Output the [x, y] coordinate of the center of the cell containing the given text.  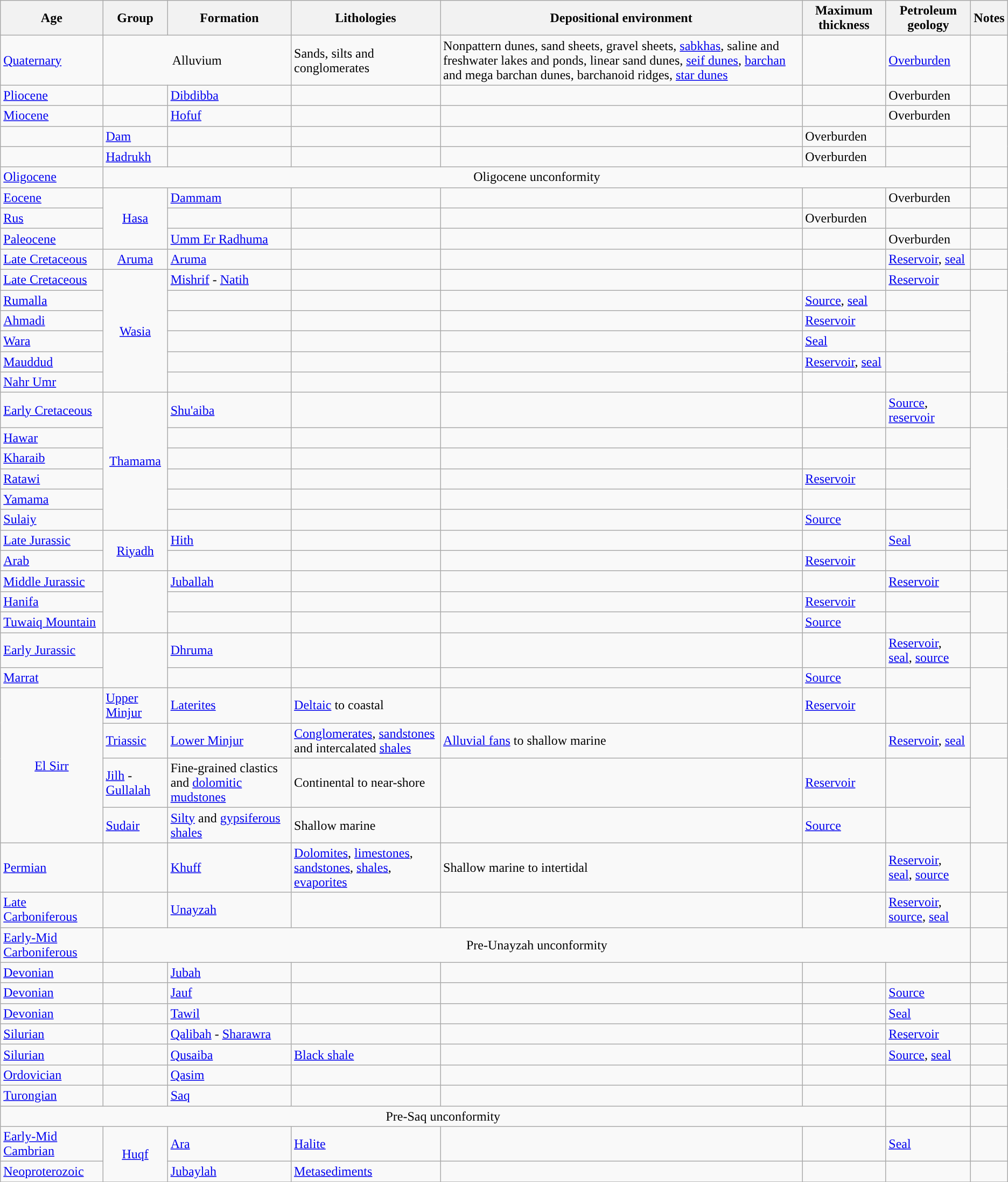
Conglomerates, sandstones and intercalated shales [366, 741]
Metasediments [366, 1172]
Early-Mid Carboniferous [52, 945]
Late Jurassic [52, 540]
Shallow marine to intertidal [621, 868]
Jubaylah [229, 1172]
Tuwaiq Mountain [52, 622]
Hasa [135, 218]
Rumalla [52, 300]
Saq [229, 1095]
Ara [229, 1144]
Early Cretaceous [52, 410]
Dolomites, limestones, sandstones, shales, evaporites [366, 868]
Upper Minjur [135, 705]
Depositional environment [621, 18]
Ratawi [52, 479]
Maximum thickness [844, 18]
Rus [52, 218]
Turongian [52, 1095]
Qalibah - Sharawra [229, 1034]
Shallow marine [366, 825]
El Sirr [52, 766]
Permian [52, 868]
Nahr Umr [52, 382]
Eocene [52, 198]
Black shale [366, 1054]
Ordovician [52, 1075]
Halite [366, 1144]
Ahmadi [52, 321]
Thamama [135, 461]
Yamama [52, 499]
Riyadh [135, 550]
Hanifa [52, 602]
Dhruma [229, 649]
Pre-Unayzah unconformity [537, 945]
Juballah [229, 581]
Hith [229, 540]
Formation [229, 18]
Mishrif - Natih [229, 279]
Deltaic to coastal [366, 705]
Miocene [52, 116]
Huqf [135, 1155]
Source, reservoir [928, 410]
Dam [135, 136]
Jilh - Gullalah [135, 783]
Oligocene unconformity [537, 177]
Lithologies [366, 18]
Early Jurassic [52, 649]
Reservoir, source, seal [928, 910]
Hawar [52, 438]
Tawil [229, 1013]
Alluvial fans to shallow marine [621, 741]
Paleocene [52, 239]
Sudair [135, 825]
Marrat [52, 678]
Hadrukh [135, 157]
Laterites [229, 705]
Lower Minjur [229, 741]
Late Carboniferous [52, 910]
Wasia [135, 331]
Notes [989, 18]
Sands, silts and conglomerates [366, 60]
Age [52, 18]
Continental to near-shore [366, 783]
Quaternary [52, 60]
Group [135, 18]
Umm Er Radhuma [229, 239]
Qasim [229, 1075]
Alluvium [197, 60]
Arab [52, 561]
Silty and gypsiferous shales [229, 825]
Middle Jurassic [52, 581]
Neoproterozoic [52, 1172]
Pliocene [52, 95]
Petroleum geology [928, 18]
Unayzah [229, 910]
Kharaib [52, 458]
Mauddud [52, 362]
Dammam [229, 198]
Shu'aiba [229, 410]
Oligocene [52, 177]
Triassic [135, 741]
Jauf [229, 993]
Hofuf [229, 116]
Dibdibba [229, 95]
Khuff [229, 868]
Jubah [229, 973]
Fine-grained clastics and dolomitic mudstones [229, 783]
Sulaiy [52, 520]
Wara [52, 341]
Pre-Saq unconformity [443, 1116]
Early-Mid Cambrian [52, 1144]
Qusaiba [229, 1054]
